Locate the cell with the specified text and output its (X, Y) center coordinate. 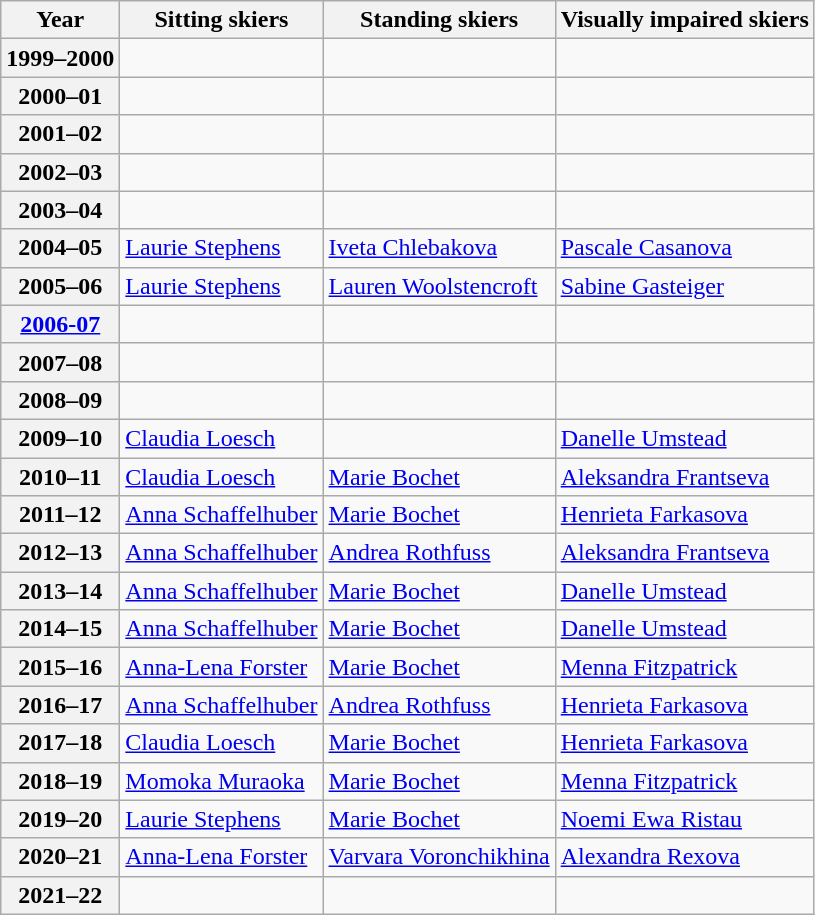
2020–21 (60, 857)
2017–18 (60, 743)
2005–06 (60, 286)
Momoka Muraoka (222, 781)
Year (60, 20)
2006-07 (60, 324)
2019–20 (60, 819)
2008–09 (60, 400)
Standing skiers (439, 20)
Alexandra Rexova (684, 857)
2003–04 (60, 210)
2014–15 (60, 629)
2007–08 (60, 362)
2001–02 (60, 134)
Iveta Chlebakova (439, 248)
2018–19 (60, 781)
2011–12 (60, 515)
2013–14 (60, 591)
Pascale Casanova (684, 248)
2010–11 (60, 477)
2021–22 (60, 895)
Visually impaired skiers (684, 20)
2015–16 (60, 667)
2012–13 (60, 553)
2002–03 (60, 172)
2000–01 (60, 96)
2004–05 (60, 248)
Sabine Gasteiger (684, 286)
2009–10 (60, 438)
Varvara Voronchikhina (439, 857)
Noemi Ewa Ristau (684, 819)
Sitting skiers (222, 20)
2016–17 (60, 705)
1999–2000 (60, 58)
Lauren Woolstencroft (439, 286)
